Output the (X, Y) coordinate of the center of the cell containing the given text.  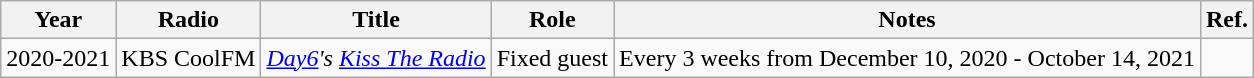
Every 3 weeks from December 10, 2020 - October 14, 2021 (908, 58)
2020-2021 (58, 58)
Notes (908, 20)
Ref. (1226, 20)
Radio (188, 20)
Role (552, 20)
Title (376, 20)
Year (58, 20)
Day6's Kiss The Radio (376, 58)
KBS CoolFM (188, 58)
Fixed guest (552, 58)
